Pinpoint the cell where the given text exists, returning its [x, y] midpoint coordinate. 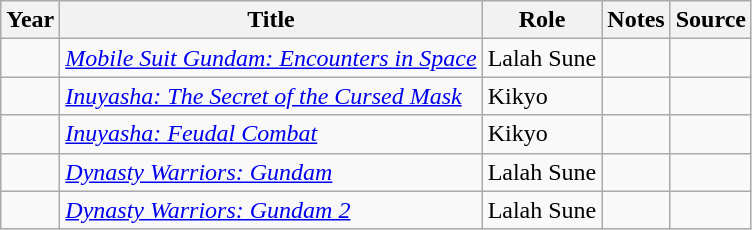
Notes [636, 20]
Inuyasha: The Secret of the Cursed Mask [271, 96]
Source [710, 20]
Mobile Suit Gundam: Encounters in Space [271, 58]
Inuyasha: Feudal Combat [271, 134]
Title [271, 20]
Dynasty Warriors: Gundam 2 [271, 210]
Role [542, 20]
Dynasty Warriors: Gundam [271, 172]
Year [30, 20]
